Output the (x, y) coordinate of the center of the cell containing the given text.  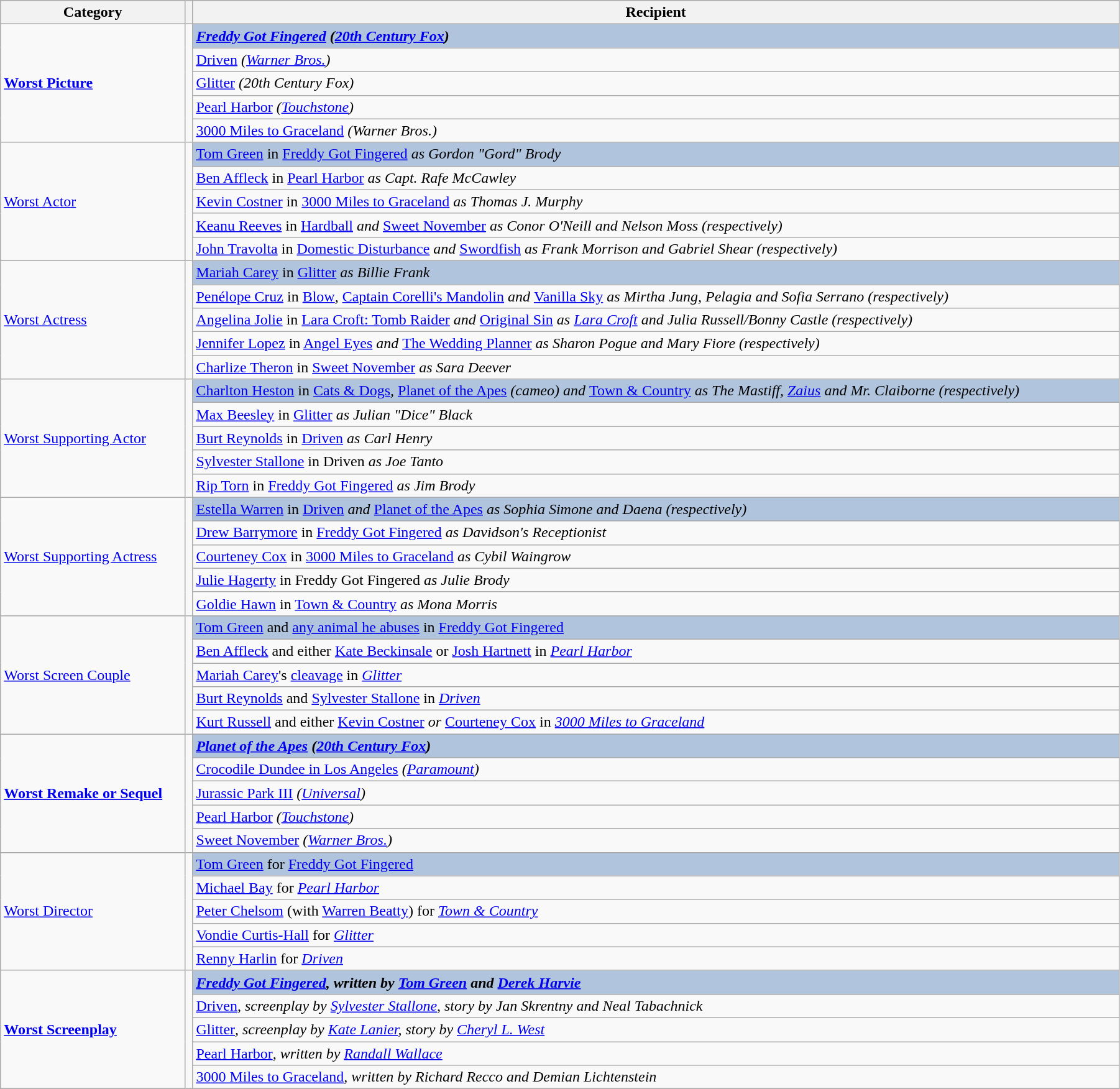
Rip Torn in Freddy Got Fingered as Jim Brody (656, 485)
Glitter, screenplay by Kate Lanier, story by Cheryl L. West (656, 1029)
Glitter (20th Century Fox) (656, 83)
Recipient (656, 12)
Worst Supporting Actor (93, 438)
Jurassic Park III (Universal) (656, 793)
Max Beesley in Glitter as Julian "Dice" Black (656, 415)
Angelina Jolie in Lara Croft: Tomb Raider and Original Sin as Lara Croft and Julia Russell/Bonny Castle (respectively) (656, 320)
Sweet November (Warner Bros.) (656, 840)
Charlton Heston in Cats & Dogs, Planet of the Apes (cameo) and Town & Country as The Mastiff, Zaius and Mr. Claiborne (respectively) (656, 391)
Peter Chelsom (with Warren Beatty) for Town & Country (656, 911)
Worst Actress (93, 319)
Goldie Hawn in Town & Country as Mona Morris (656, 604)
Kevin Costner in 3000 Miles to Graceland as Thomas J. Murphy (656, 201)
Kurt Russell and either Kevin Costner or Courteney Cox in 3000 Miles to Graceland (656, 722)
Mariah Carey in Glitter as Billie Frank (656, 272)
Pearl Harbor, written by Randall Wallace (656, 1054)
Worst Actor (93, 201)
Worst Picture (93, 83)
Worst Supporting Actress (93, 556)
Worst Director (93, 911)
Driven, screenplay by Sylvester Stallone, story by Jan Skrentny and Neal Tabachnick (656, 1006)
3000 Miles to Graceland (Warner Bros.) (656, 131)
Sylvester Stallone in Driven as Joe Tanto (656, 462)
Drew Barrymore in Freddy Got Fingered as Davidson's Receptionist (656, 533)
Tom Green in Freddy Got Fingered as Gordon "Gord" Brody (656, 154)
Mariah Carey's cleavage in Glitter (656, 674)
Worst Remake or Sequel (93, 793)
Driven (Warner Bros.) (656, 60)
Keanu Reeves in Hardball and Sweet November as Conor O'Neill and Nelson Moss (respectively) (656, 225)
Jennifer Lopez in Angel Eyes and The Wedding Planner as Sharon Pogue and Mary Fiore (respectively) (656, 344)
Ben Affleck in Pearl Harbor as Capt. Rafe McCawley (656, 178)
Freddy Got Fingered, written by Tom Green and Derek Harvie (656, 982)
Julie Hagerty in Freddy Got Fingered as Julie Brody (656, 580)
Ben Affleck and either Kate Beckinsale or Josh Hartnett in Pearl Harbor (656, 651)
Freddy Got Fingered (20th Century Fox) (656, 36)
Tom Green and any animal he abuses in Freddy Got Fingered (656, 627)
Burt Reynolds and Sylvester Stallone in Driven (656, 699)
Worst Screen Couple (93, 674)
John Travolta in Domestic Disturbance and Swordfish as Frank Morrison and Gabriel Shear (respectively) (656, 249)
Penélope Cruz in Blow, Captain Corelli's Mandolin and Vanilla Sky as Mirtha Jung, Pelagia and Sofia Serrano (respectively) (656, 296)
3000 Miles to Graceland, written by Richard Recco and Demian Lichtenstein (656, 1077)
Burt Reynolds in Driven as Carl Henry (656, 438)
Vondie Curtis-Hall for Glitter (656, 935)
Worst Screenplay (93, 1029)
Category (93, 12)
Charlize Theron in Sweet November as Sara Deever (656, 367)
Michael Bay for Pearl Harbor (656, 888)
Planet of the Apes (20th Century Fox) (656, 746)
Crocodile Dundee in Los Angeles (Paramount) (656, 770)
Tom Green for Freddy Got Fingered (656, 864)
Courteney Cox in 3000 Miles to Graceland as Cybil Waingrow (656, 556)
Renny Harlin for Driven (656, 958)
Estella Warren in Driven and Planet of the Apes as Sophia Simone and Daena (respectively) (656, 509)
